Find where the given text appears and provide that cell's center as [x, y] coordinate. 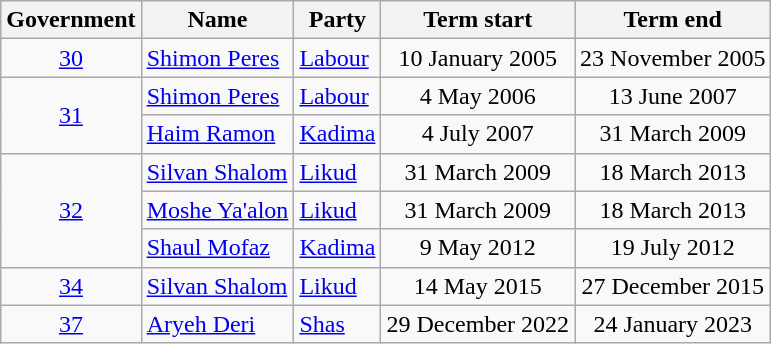
Government [71, 20]
19 July 2012 [673, 248]
9 May 2012 [478, 248]
37 [71, 324]
29 December 2022 [478, 324]
24 January 2023 [673, 324]
30 [71, 58]
Shaul Mofaz [218, 248]
13 June 2007 [673, 96]
10 January 2005 [478, 58]
34 [71, 286]
14 May 2015 [478, 286]
Shas [338, 324]
Name [218, 20]
32 [71, 210]
Party [338, 20]
4 July 2007 [478, 134]
27 December 2015 [673, 286]
23 November 2005 [673, 58]
Aryeh Deri [218, 324]
Term end [673, 20]
4 May 2006 [478, 96]
Term start [478, 20]
31 [71, 115]
Moshe Ya'alon [218, 210]
Haim Ramon [218, 134]
